Return the [x, y] coordinate for the center point of the cell that contains the specified text.  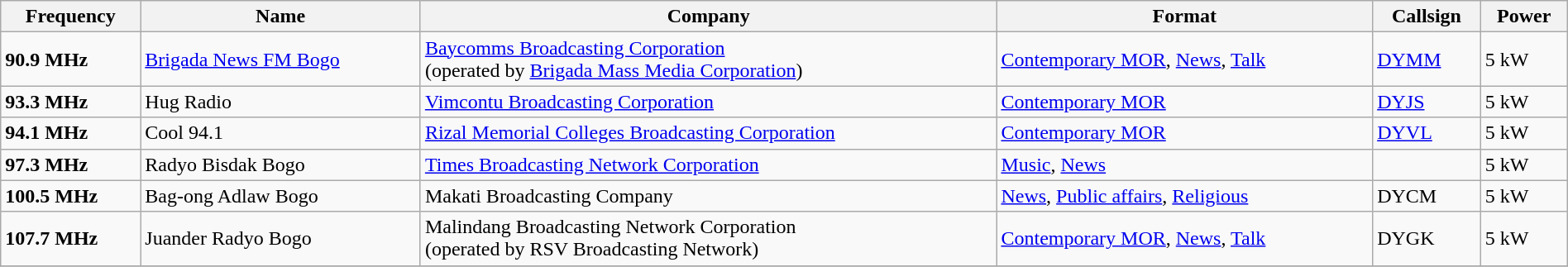
DYJS [1427, 102]
Makati Broadcasting Company [708, 196]
DYCM [1427, 196]
Vimcontu Broadcasting Corporation [708, 102]
Bag-ong Adlaw Bogo [281, 196]
Name [281, 17]
DYVL [1427, 133]
Rizal Memorial Colleges Broadcasting Corporation [708, 133]
100.5 MHz [71, 196]
Hug Radio [281, 102]
94.1 MHz [71, 133]
Power [1523, 17]
90.9 MHz [71, 60]
Baycomms Broadcasting Corporation(operated by Brigada Mass Media Corporation) [708, 60]
Music, News [1184, 164]
Brigada News FM Bogo [281, 60]
News, Public affairs, Religious [1184, 196]
107.7 MHz [71, 238]
Frequency [71, 17]
Format [1184, 17]
Callsign [1427, 17]
Times Broadcasting Network Corporation [708, 164]
Juander Radyo Bogo [281, 238]
Cool 94.1 [281, 133]
Company [708, 17]
DYGK [1427, 238]
Malindang Broadcasting Network Corporation(operated by RSV Broadcasting Network) [708, 238]
Radyo Bisdak Bogo [281, 164]
93.3 MHz [71, 102]
DYMM [1427, 60]
97.3 MHz [71, 164]
